Return the (x, y) coordinate for the center point of the cell that contains the specified text.  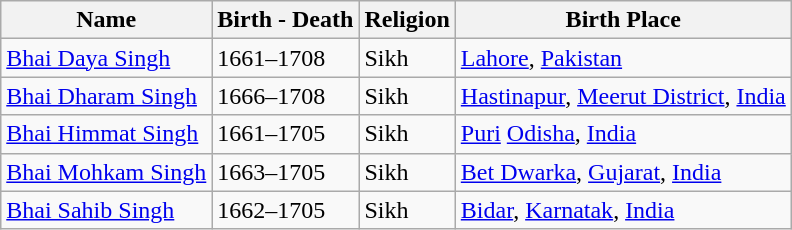
1661–1705 (286, 134)
Bet Dwarka, Gujarat, India (623, 172)
1661–1708 (286, 58)
Birth - Death (286, 20)
Religion (407, 20)
Hastinapur, Meerut District, India (623, 96)
Bhai Daya Singh (106, 58)
1663–1705 (286, 172)
Name (106, 20)
1666–1708 (286, 96)
Birth Place (623, 20)
Bhai Himmat Singh (106, 134)
Bhai Mohkam Singh (106, 172)
Lahore, Pakistan (623, 58)
Puri Odisha, India (623, 134)
1662–1705 (286, 210)
Bhai Dharam Singh (106, 96)
Bidar, Karnatak, India (623, 210)
Bhai Sahib Singh (106, 210)
